Capture the cell that displays the provided text and extract its (x, y) central coordinate. 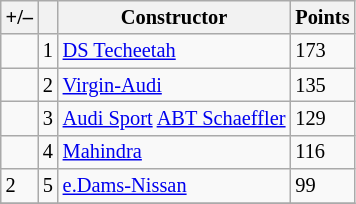
+/– (20, 17)
1 (48, 51)
Constructor (174, 17)
e.Dams-Nissan (174, 186)
Points (322, 17)
3 (48, 118)
4 (48, 152)
173 (322, 51)
Virgin-Audi (174, 85)
5 (48, 186)
Audi Sport ABT Schaeffler (174, 118)
DS Techeetah (174, 51)
99 (322, 186)
135 (322, 85)
129 (322, 118)
Mahindra (174, 152)
116 (322, 152)
